Determine the [X, Y] coordinate at the center of the cell enclosing the given text.  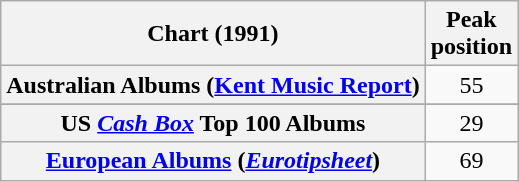
55 [471, 85]
European Albums (Eurotipsheet) [213, 161]
Australian Albums (Kent Music Report) [213, 85]
Peakposition [471, 34]
69 [471, 161]
US Cash Box Top 100 Albums [213, 123]
29 [471, 123]
Chart (1991) [213, 34]
